Locate the cell with the specified text and output its (x, y) center coordinate. 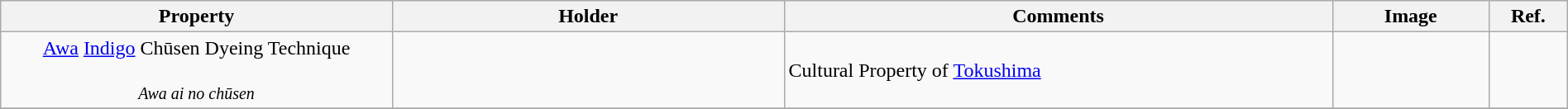
Holder (588, 17)
Awa Indigo Chūsen Dyeing TechniqueAwa ai no chūsen (197, 70)
Image (1411, 17)
Property (197, 17)
Cultural Property of Tokushima (1059, 70)
Ref. (1528, 17)
Comments (1059, 17)
